Return (X, Y) of the center of cell containing provided text 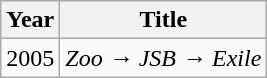
Year (30, 20)
Title (164, 20)
2005 (30, 58)
Zoo → JSB → Exile (164, 58)
